Pinpoint the cell where the given text exists, returning its [x, y] midpoint coordinate. 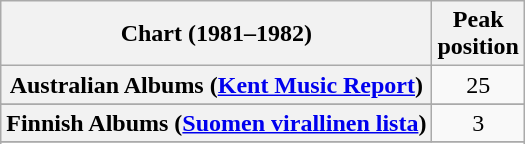
Chart (1981–1982) [216, 34]
3 [478, 123]
Peakposition [478, 34]
Finnish Albums (Suomen virallinen lista) [216, 123]
25 [478, 85]
Australian Albums (Kent Music Report) [216, 85]
